Pinpoint the cell where the given text exists, returning its [x, y] midpoint coordinate. 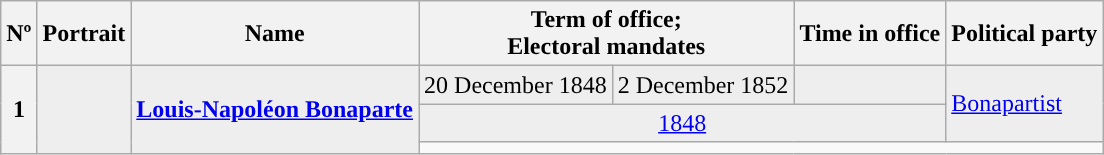
Bonapartist [1024, 104]
2 December 1852 [703, 85]
Name [275, 34]
Portrait [84, 34]
1848 [682, 123]
Political party [1024, 34]
Nº [19, 34]
1 [19, 110]
20 December 1848 [516, 85]
Louis-Napoléon Bonaparte [275, 110]
Time in office [870, 34]
Term of office;Electoral mandates [606, 34]
